Detect which cell encompasses the target text, then output its (x, y) center coordinate. 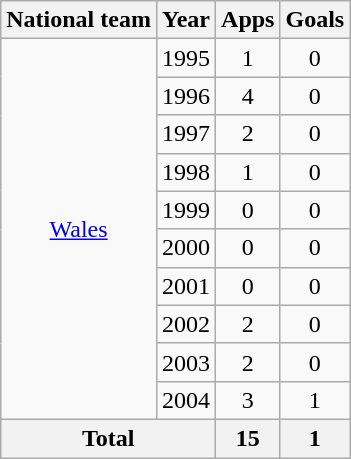
15 (248, 438)
Total (108, 438)
National team (79, 20)
2002 (186, 324)
1996 (186, 96)
2004 (186, 400)
2003 (186, 362)
1995 (186, 58)
Apps (248, 20)
1997 (186, 134)
3 (248, 400)
1998 (186, 172)
Goals (315, 20)
Wales (79, 230)
2001 (186, 286)
Year (186, 20)
4 (248, 96)
1999 (186, 210)
2000 (186, 248)
